Scan for the cell matching the given text and deliver its [X, Y] coordinate at center. 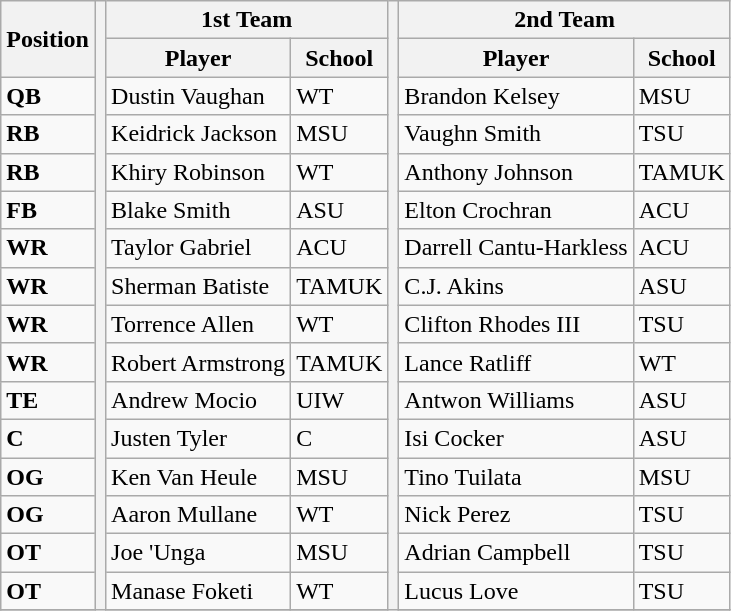
Keidrick Jackson [198, 134]
Nick Perez [516, 515]
Lance Ratliff [516, 362]
Taylor Gabriel [198, 248]
Blake Smith [198, 210]
Robert Armstrong [198, 362]
Tino Tuilata [516, 477]
Darrell Cantu-Harkless [516, 248]
FB [48, 210]
Aaron Mullane [198, 515]
Ken Van Heule [198, 477]
Dustin Vaughan [198, 96]
UIW [340, 400]
1st Team [247, 20]
TE [48, 400]
Brandon Kelsey [516, 96]
Anthony Johnson [516, 172]
Joe 'Unga [198, 553]
Position [48, 39]
Lucus Love [516, 591]
Isi Cocker [516, 438]
Andrew Mocio [198, 400]
Vaughn Smith [516, 134]
C.J. Akins [516, 286]
Antwon Williams [516, 400]
Sherman Batiste [198, 286]
Khiry Robinson [198, 172]
2nd Team [564, 20]
QB [48, 96]
Adrian Campbell [516, 553]
Manase Foketi [198, 591]
Clifton Rhodes III [516, 324]
Elton Crochran [516, 210]
Torrence Allen [198, 324]
Justen Tyler [198, 438]
